Return [X, Y] of the center of cell containing provided text 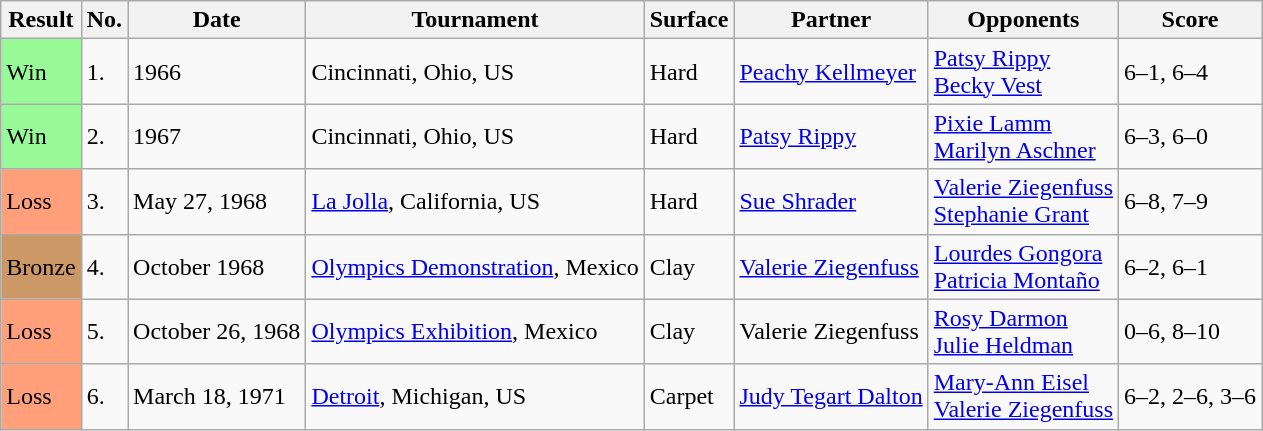
Partner [831, 20]
No. [104, 20]
Judy Tegart Dalton [831, 396]
0–6, 8–10 [1190, 332]
Mary-Ann Eisel Valerie Ziegenfuss [1023, 396]
Result [41, 20]
Bronze [41, 266]
6–1, 6–4 [1190, 72]
6–2, 2–6, 3–6 [1190, 396]
6–3, 6–0 [1190, 136]
Valerie Ziegenfuss Stephanie Grant [1023, 202]
Olympics Exhibition, Mexico [475, 332]
Pixie Lamm Marilyn Aschner [1023, 136]
May 27, 1968 [217, 202]
October 26, 1968 [217, 332]
Lourdes Gongora Patricia Montaño [1023, 266]
Opponents [1023, 20]
5. [104, 332]
3. [104, 202]
Patsy Rippy Becky Vest [1023, 72]
Score [1190, 20]
Sue Shrader [831, 202]
Rosy Darmon Julie Heldman [1023, 332]
1966 [217, 72]
1. [104, 72]
Peachy Kellmeyer [831, 72]
4. [104, 266]
Tournament [475, 20]
Surface [689, 20]
March 18, 1971 [217, 396]
Olympics Demonstration, Mexico [475, 266]
Patsy Rippy [831, 136]
Detroit, Michigan, US [475, 396]
2. [104, 136]
Date [217, 20]
6. [104, 396]
Carpet [689, 396]
6–2, 6–1 [1190, 266]
October 1968 [217, 266]
1967 [217, 136]
6–8, 7–9 [1190, 202]
La Jolla, California, US [475, 202]
